Capture the cell that displays the provided text and extract its (x, y) central coordinate. 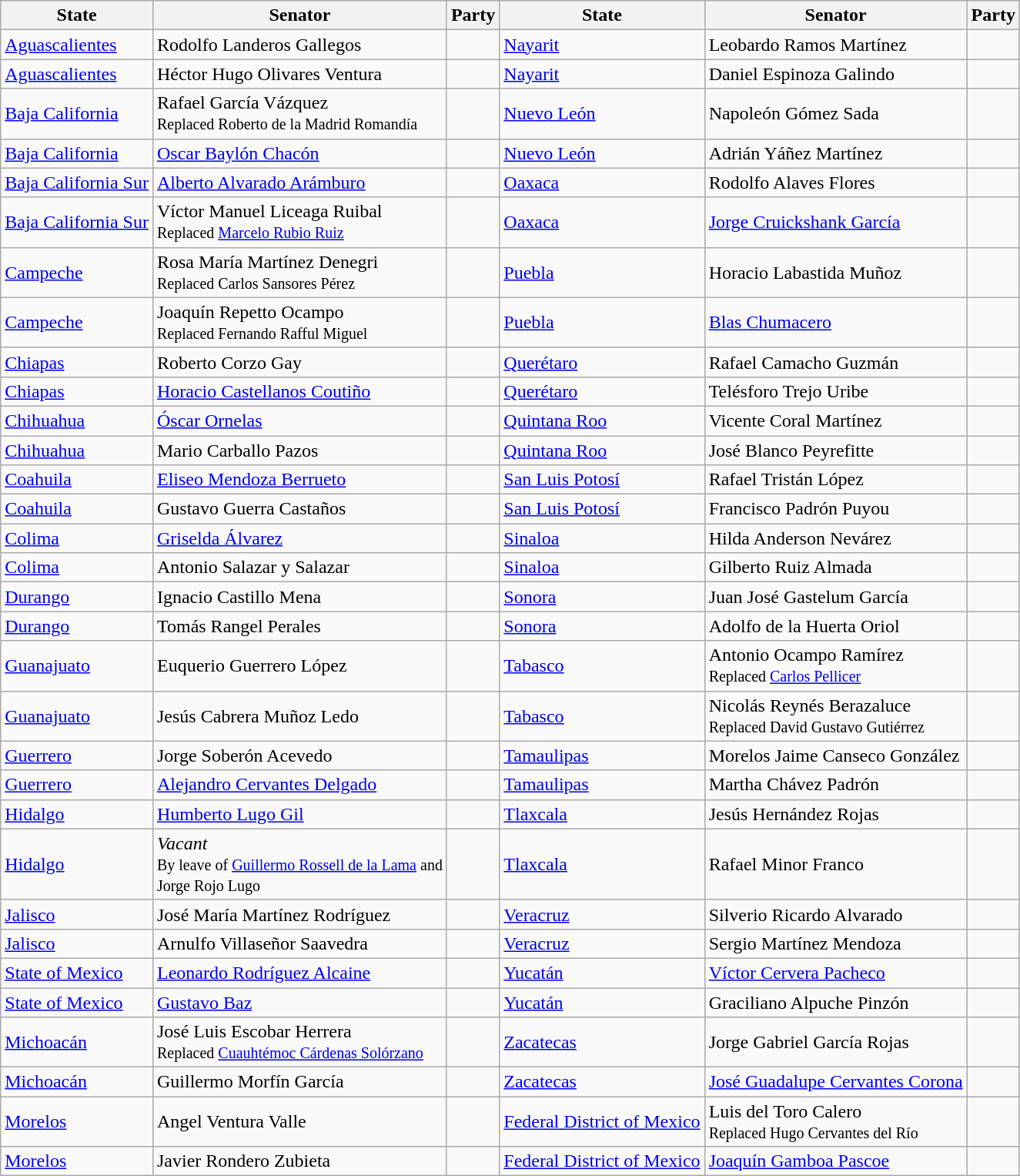
Napoleón Gómez Sada (836, 114)
Joaquín Gamboa Pascoe (836, 1161)
Graciliano Alpuche Pinzón (836, 1002)
Sergio Martínez Mendoza (836, 943)
Adrián Yáñez Martínez (836, 153)
Rafael Minor Franco (836, 864)
Vicente Coral Martínez (836, 420)
Alejandro Cervantes Delgado (299, 785)
José Blanco Peyrefitte (836, 451)
Arnulfo Villaseñor Saavedra (299, 943)
Antonio Ocampo RamírezReplaced Carlos Pellicer (836, 665)
Hilda Anderson Nevárez (836, 538)
Gilberto Ruiz Almada (836, 568)
Jorge Soberón Acevedo (299, 756)
Rodolfo Alaves Flores (836, 183)
José Guadalupe Cervantes Corona (836, 1082)
Antonio Salazar y Salazar (299, 568)
Eliseo Mendoza Berrueto (299, 480)
Héctor Hugo Olivares Ventura (299, 74)
Joaquín Repetto OcampoReplaced Fernando Rafful Miguel (299, 322)
Javier Rondero Zubieta (299, 1161)
José María Martínez Rodríguez (299, 914)
José Luis Escobar HerreraReplaced Cuauhtémoc Cárdenas Solórzano (299, 1043)
Gustavo Guerra Castaños (299, 509)
Francisco Padrón Puyou (836, 509)
Jesús Cabrera Muñoz Ledo (299, 716)
Blas Chumacero (836, 322)
VacantBy leave of Guillermo Rossell de la Lama andJorge Rojo Lugo (299, 864)
Oscar Baylón Chacón (299, 153)
Luis del Toro CaleroReplaced Hugo Cervantes del Río (836, 1121)
Víctor Cervera Pacheco (836, 973)
Rafael Tristán López (836, 480)
Ignacio Castillo Mena (299, 597)
Mario Carballo Pazos (299, 451)
Griselda Álvarez (299, 538)
Rodolfo Landeros Gallegos (299, 45)
Alberto Alvarado Arámburo (299, 183)
Leonardo Rodríguez Alcaine (299, 973)
Gustavo Baz (299, 1002)
Jorge Gabriel García Rojas (836, 1043)
Roberto Corzo Gay (299, 362)
Óscar Ornelas (299, 420)
Morelos Jaime Canseco González (836, 756)
Víctor Manuel Liceaga RuibalReplaced Marcelo Rubio Ruiz (299, 222)
Tomás Rangel Perales (299, 626)
Horacio Castellanos Coutiño (299, 391)
Adolfo de la Huerta Oriol (836, 626)
Humberto Lugo Gil (299, 814)
Jesús Hernández Rojas (836, 814)
Daniel Espinoza Galindo (836, 74)
Guillermo Morfín García (299, 1082)
Horacio Labastida Muñoz (836, 273)
Telésforo Trejo Uribe (836, 391)
Rafael García VázquezReplaced Roberto de la Madrid Romandía (299, 114)
Nicolás Reynés BerazaluceReplaced David Gustavo Gutiérrez (836, 716)
Silverio Ricardo Alvarado (836, 914)
Leobardo Ramos Martínez (836, 45)
Martha Chávez Padrón (836, 785)
Rafael Camacho Guzmán (836, 362)
Jorge Cruickshank García (836, 222)
Euquerio Guerrero López (299, 665)
Angel Ventura Valle (299, 1121)
Juan José Gastelum García (836, 597)
Rosa María Martínez DenegriReplaced Carlos Sansores Pérez (299, 273)
